Pinpoint the cell where the given text exists, returning its (X, Y) midpoint coordinate. 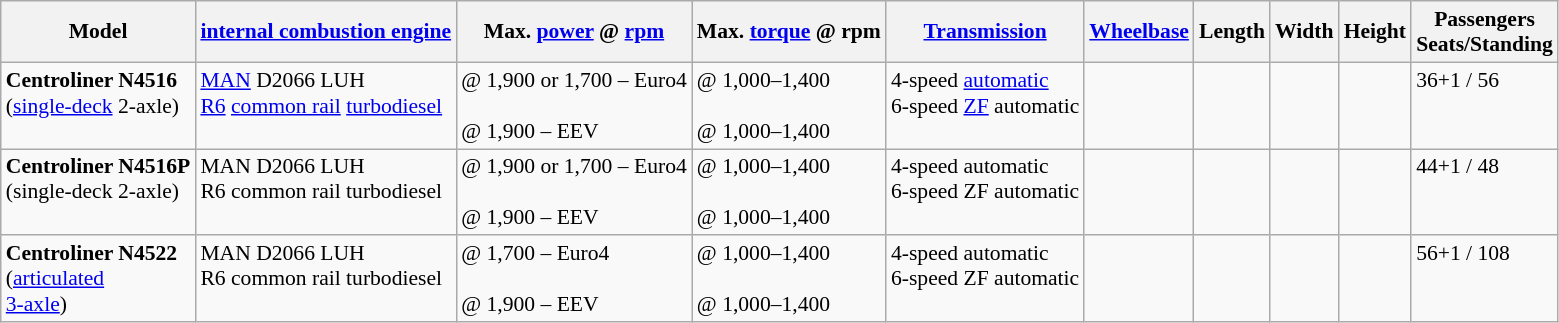
Width (1304, 32)
Centroliner N4516P(single-deck 2-axle) (98, 192)
Max. power @ rpm (574, 32)
Centroliner N4516(single-deck 2-axle) (98, 106)
36+1 / 56 (1484, 106)
56+1 / 108 (1484, 280)
Wheelbase (1139, 32)
Height (1375, 32)
PassengersSeats/Standing (1484, 32)
44+1 / 48 (1484, 192)
Model (98, 32)
Centroliner N4522(articulated3-axle) (98, 280)
internal combustion engine (326, 32)
@ 1,700 – Euro4 @ 1,900 – EEV (574, 280)
Length (1232, 32)
Transmission (985, 32)
Max. torque @ rpm (789, 32)
